Return [x, y] of the center of cell containing provided text 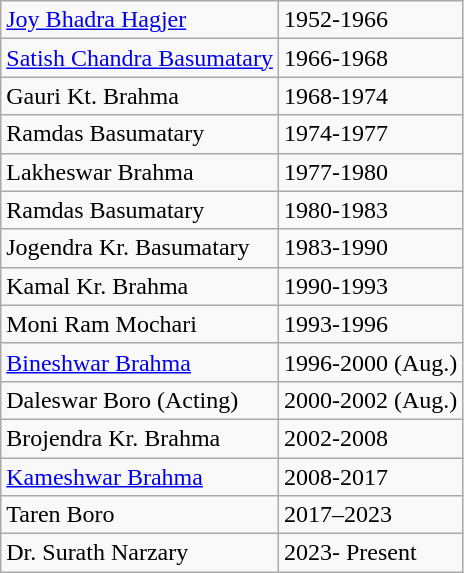
1966-1968 [370, 58]
Daleswar Boro (Acting) [140, 400]
1990-1993 [370, 286]
Satish Chandra Basumatary [140, 58]
Dr. Surath Narzary [140, 553]
Brojendra Kr. Brahma [140, 438]
1952-1966 [370, 20]
Bineshwar Brahma [140, 362]
Kameshwar Brahma [140, 477]
2008-2017 [370, 477]
1996-2000 (Aug.) [370, 362]
Joy Bhadra Hagjer [140, 20]
1980-1983 [370, 210]
1983-1990 [370, 248]
Jogendra Kr. Basumatary [140, 248]
2000-2002 (Aug.) [370, 400]
Taren Boro [140, 515]
2002-2008 [370, 438]
Moni Ram Mochari [140, 324]
1974-1977 [370, 134]
Gauri Kt. Brahma [140, 96]
1977-1980 [370, 172]
1968-1974 [370, 96]
Kamal Kr. Brahma [140, 286]
Lakheswar Brahma [140, 172]
2023- Present [370, 553]
2017–2023 [370, 515]
1993-1996 [370, 324]
